Return [x, y] of the center of cell containing provided text 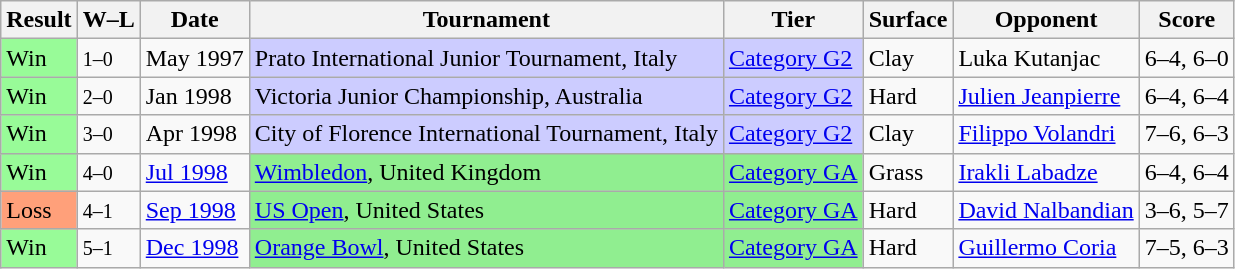
Apr 1998 [194, 134]
4–0 [108, 172]
Prato International Junior Tournament, Italy [486, 58]
4–1 [108, 210]
7–6, 6–3 [1186, 134]
6–4, 6–0 [1186, 58]
Sep 1998 [194, 210]
Filippo Volandri [1046, 134]
Victoria Junior Championship, Australia [486, 96]
Dec 1998 [194, 248]
US Open, United States [486, 210]
3–6, 5–7 [1186, 210]
Irakli Labadze [1046, 172]
City of Florence International Tournament, Italy [486, 134]
May 1997 [194, 58]
Wimbledon, United Kingdom [486, 172]
Opponent [1046, 20]
7–5, 6–3 [1186, 248]
Date [194, 20]
Julien Jeanpierre [1046, 96]
Surface [908, 20]
Jan 1998 [194, 96]
Jul 1998 [194, 172]
Result [39, 20]
Tournament [486, 20]
1–0 [108, 58]
5–1 [108, 248]
3–0 [108, 134]
Luka Kutanjac [1046, 58]
2–0 [108, 96]
David Nalbandian [1046, 210]
Guillermo Coria [1046, 248]
Tier [793, 20]
Orange Bowl, United States [486, 248]
Loss [39, 210]
Score [1186, 20]
W–L [108, 20]
Grass [908, 172]
